Provide the [X, Y] coordinate of the cell's center where the given text is located.  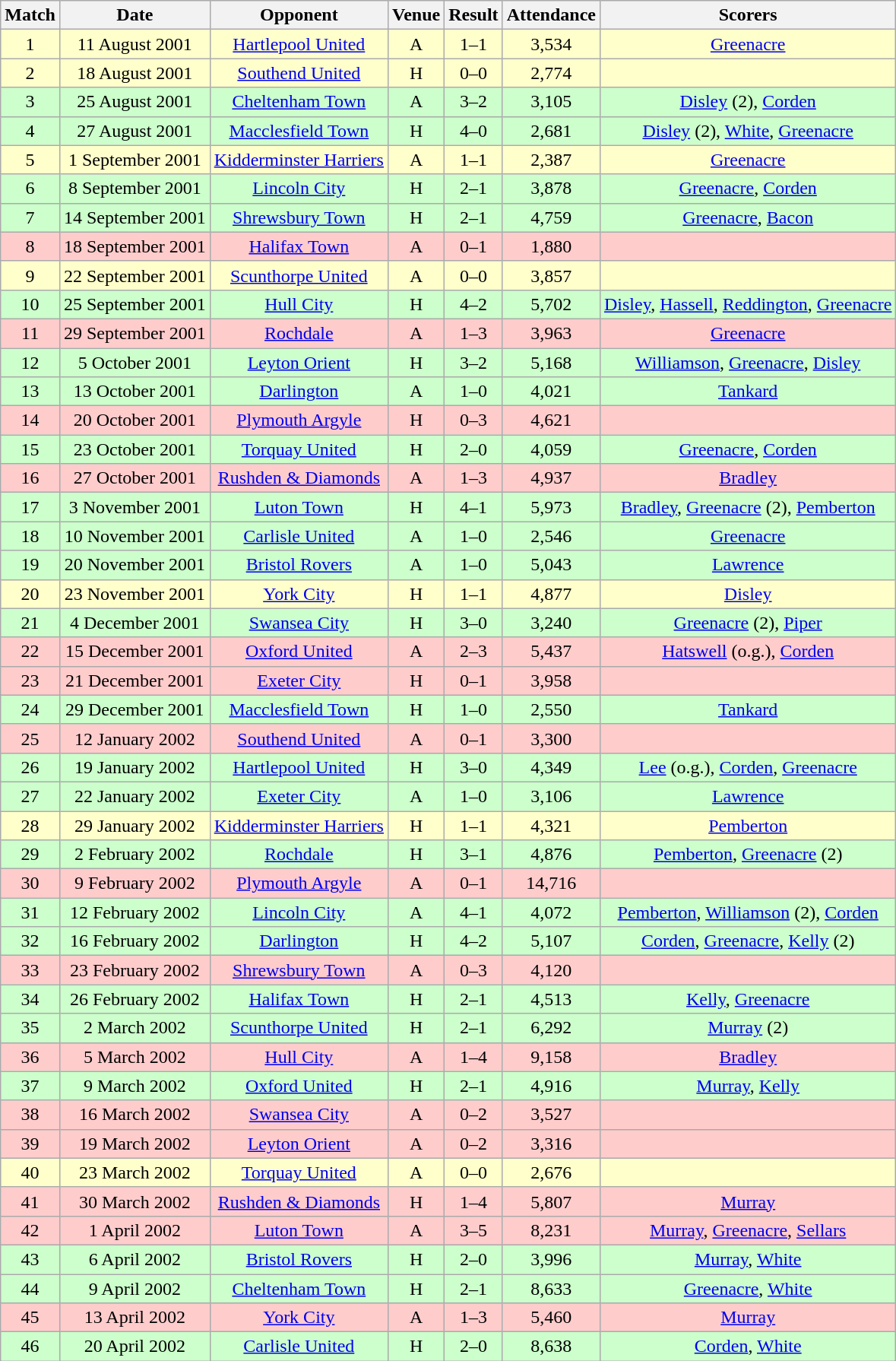
44 [30, 1289]
29 January 2002 [135, 825]
Pemberton, Greenacre (2) [748, 855]
23 February 2002 [135, 970]
8 September 2001 [135, 189]
3,300 [551, 738]
Disley [748, 594]
13 [30, 392]
36 [30, 1057]
43 [30, 1259]
5,702 [551, 304]
Greenacre, Bacon [748, 217]
4–0 [473, 131]
10 November 2001 [135, 536]
25 September 2001 [135, 304]
37 [30, 1086]
5,460 [551, 1318]
Greenacre (2), Piper [748, 623]
4 [30, 131]
Murray, White [748, 1259]
Match [30, 15]
14,716 [551, 884]
2 March 2002 [135, 1028]
Kelly, Greenacre [748, 999]
29 [30, 855]
4 December 2001 [135, 623]
22 [30, 652]
42 [30, 1230]
34 [30, 999]
3,963 [551, 333]
4,513 [551, 999]
25 [30, 738]
11 [30, 333]
4,072 [551, 912]
9 March 2002 [135, 1086]
20 [30, 594]
20 October 2001 [135, 420]
Bradley, Greenacre (2), Pemberton [748, 507]
23 March 2002 [135, 1172]
16 February 2002 [135, 941]
3,878 [551, 189]
5 [30, 160]
5,807 [551, 1201]
9 February 2002 [135, 884]
2 February 2002 [135, 855]
4,321 [551, 825]
11 August 2001 [135, 44]
9 [30, 275]
Williamson, Greenacre, Disley [748, 363]
3,240 [551, 623]
3,105 [551, 102]
10 [30, 304]
31 [30, 912]
14 [30, 420]
46 [30, 1347]
27 August 2001 [135, 131]
2 [30, 73]
4,937 [551, 478]
3,534 [551, 44]
Greenacre, White [748, 1289]
22 January 2002 [135, 796]
3 [30, 102]
12 February 2002 [135, 912]
18 September 2001 [135, 246]
3,857 [551, 275]
9,158 [551, 1057]
26 February 2002 [135, 999]
19 [30, 565]
3,996 [551, 1259]
4,021 [551, 392]
4,120 [551, 970]
3–5 [473, 1230]
3 November 2001 [135, 507]
Corden, White [748, 1347]
39 [30, 1144]
27 October 2001 [135, 478]
18 [30, 536]
29 December 2001 [135, 709]
45 [30, 1318]
13 October 2001 [135, 392]
23 November 2001 [135, 594]
16 [30, 478]
Lee (o.g.), Corden, Greenacre [748, 767]
4,877 [551, 594]
20 November 2001 [135, 565]
40 [30, 1172]
17 [30, 507]
Pemberton [748, 825]
1,880 [551, 246]
24 [30, 709]
2,546 [551, 536]
28 [30, 825]
4,059 [551, 449]
8,638 [551, 1347]
25 August 2001 [135, 102]
13 April 2002 [135, 1318]
22 September 2001 [135, 275]
21 [30, 623]
2–3 [473, 652]
Attendance [551, 15]
2,550 [551, 709]
7 [30, 217]
2,676 [551, 1172]
2,387 [551, 160]
3,106 [551, 796]
5,973 [551, 507]
12 [30, 363]
Date [135, 15]
9 April 2002 [135, 1289]
Hatswell (o.g.), Corden [748, 652]
30 March 2002 [135, 1201]
5,437 [551, 652]
Venue [416, 15]
Pemberton, Williamson (2), Corden [748, 912]
5,168 [551, 363]
15 [30, 449]
20 April 2002 [135, 1347]
21 December 2001 [135, 680]
4,876 [551, 855]
4,759 [551, 217]
18 August 2001 [135, 73]
Murray, Kelly [748, 1086]
27 [30, 796]
15 December 2001 [135, 652]
32 [30, 941]
Murray, Greenacre, Sellars [748, 1230]
8,231 [551, 1230]
23 [30, 680]
16 March 2002 [135, 1115]
Murray (2) [748, 1028]
35 [30, 1028]
Disley (2), Corden [748, 102]
19 March 2002 [135, 1144]
6,292 [551, 1028]
29 September 2001 [135, 333]
3,958 [551, 680]
Opponent [299, 15]
8 [30, 246]
30 [30, 884]
Disley, Hassell, Reddington, Greenacre [748, 304]
2,774 [551, 73]
41 [30, 1201]
Corden, Greenacre, Kelly (2) [748, 941]
33 [30, 970]
8,633 [551, 1289]
19 January 2002 [135, 767]
5,043 [551, 565]
6 [30, 189]
3,316 [551, 1144]
12 January 2002 [135, 738]
Result [473, 15]
1 September 2001 [135, 160]
38 [30, 1115]
6 April 2002 [135, 1259]
4,916 [551, 1086]
2,681 [551, 131]
4,349 [551, 767]
3–1 [473, 855]
23 October 2001 [135, 449]
Scorers [748, 15]
1 [30, 44]
1 April 2002 [135, 1230]
Disley (2), White, Greenacre [748, 131]
26 [30, 767]
4,621 [551, 420]
14 September 2001 [135, 217]
5,107 [551, 941]
3,527 [551, 1115]
5 March 2002 [135, 1057]
5 October 2001 [135, 363]
